For the text-containing cell, return its midpoint in (X, Y) coordinate format. 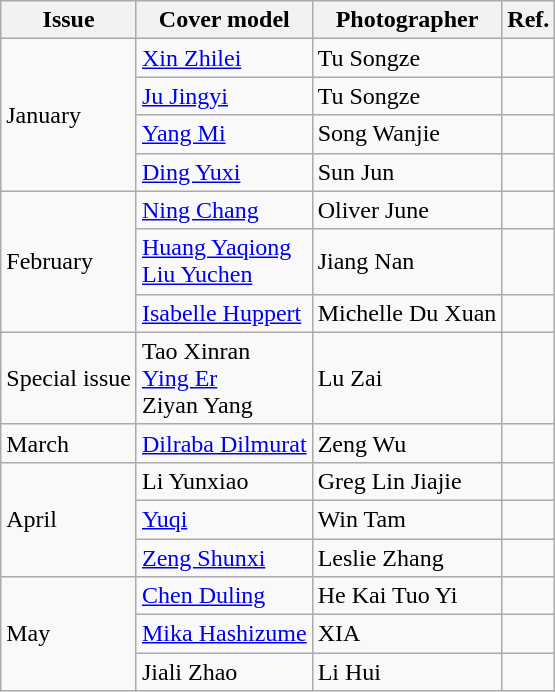
January (69, 115)
Zeng Shunxi (224, 557)
Leslie Zhang (407, 557)
Oliver June (407, 210)
Cover model (224, 20)
Isabelle Huppert (224, 313)
Huang YaqiongLiu Yuchen (224, 262)
Chen Duling (224, 596)
Dilraba Dilmurat (224, 443)
Photographer (407, 20)
Zeng Wu (407, 443)
Mika Hashizume (224, 634)
Song Wanjie (407, 134)
Ning Chang (224, 210)
Li Hui (407, 672)
Yuqi (224, 519)
Ju Jingyi (224, 96)
April (69, 519)
XIA (407, 634)
Special issue (69, 378)
Yang Mi (224, 134)
Sun Jun (407, 172)
Jiang Nan (407, 262)
Win Tam (407, 519)
Li Yunxiao (224, 481)
Issue (69, 20)
Ref. (528, 20)
February (69, 262)
He Kai Tuo Yi (407, 596)
Ding Yuxi (224, 172)
Lu Zai (407, 378)
May (69, 634)
Jiali Zhao (224, 672)
Michelle Du Xuan (407, 313)
March (69, 443)
Greg Lin Jiajie (407, 481)
Xin Zhilei (224, 58)
Tao XinranYing ErZiyan Yang (224, 378)
